Capture the cell that displays the provided text and extract its (X, Y) central coordinate. 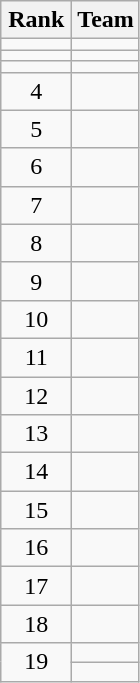
14 (36, 472)
Rank (36, 20)
7 (36, 205)
16 (36, 548)
4 (36, 91)
8 (36, 243)
Team (106, 20)
17 (36, 586)
11 (36, 357)
10 (36, 319)
12 (36, 395)
18 (36, 624)
19 (36, 662)
9 (36, 281)
15 (36, 510)
6 (36, 167)
13 (36, 434)
5 (36, 129)
